Locate the cell with the specified text and output its [x, y] center coordinate. 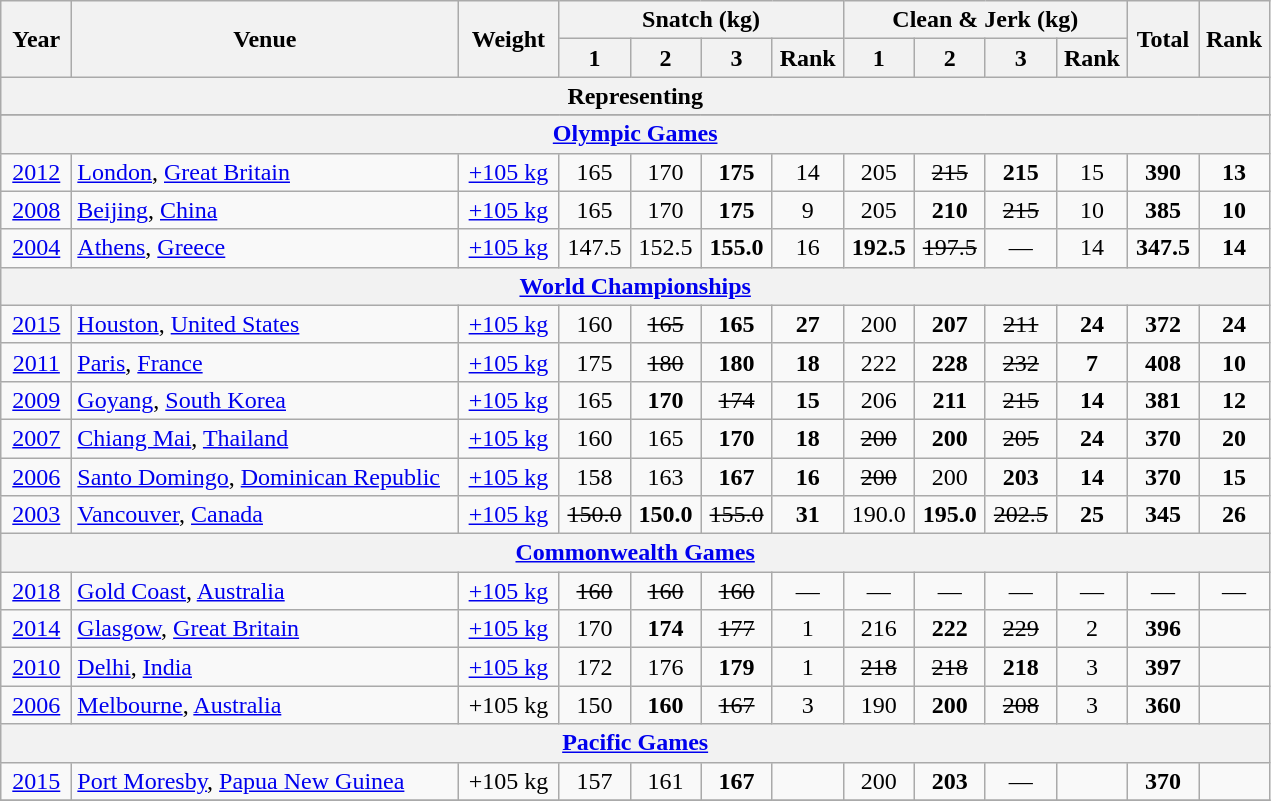
192.5 [878, 248]
Goyang, South Korea [265, 400]
197.5 [950, 248]
9 [808, 210]
Gold Coast, Australia [265, 591]
152.5 [666, 248]
13 [1234, 172]
2011 [36, 362]
Houston, United States [265, 324]
158 [594, 477]
2009 [36, 400]
150 [594, 705]
360 [1162, 705]
2004 [36, 248]
Glasgow, Great Britain [265, 629]
190 [878, 705]
345 [1162, 515]
408 [1162, 362]
2012 [36, 172]
396 [1162, 629]
Clean & Jerk (kg) [985, 20]
Paris, France [265, 362]
229 [1020, 629]
208 [1020, 705]
210 [950, 210]
228 [950, 362]
26 [1234, 515]
232 [1020, 362]
195.0 [950, 515]
Santo Domingo, Dominican Republic [265, 477]
London, Great Britain [265, 172]
Year [36, 39]
Representing [636, 96]
20 [1234, 438]
202.5 [1020, 515]
Total [1162, 39]
31 [808, 515]
Olympic Games [636, 134]
12 [1234, 400]
347.5 [1162, 248]
2007 [36, 438]
390 [1162, 172]
207 [950, 324]
Port Moresby, Papua New Guinea [265, 781]
Vancouver, Canada [265, 515]
Delhi, India [265, 667]
Snatch (kg) [701, 20]
7 [1092, 362]
Athens, Greece [265, 248]
372 [1162, 324]
World Championships [636, 286]
Pacific Games [636, 743]
179 [736, 667]
176 [666, 667]
216 [878, 629]
147.5 [594, 248]
Commonwealth Games [636, 553]
27 [808, 324]
172 [594, 667]
Beijing, China [265, 210]
Chiang Mai, Thailand [265, 438]
206 [878, 400]
Melbourne, Australia [265, 705]
381 [1162, 400]
2010 [36, 667]
177 [736, 629]
25 [1092, 515]
2008 [36, 210]
157 [594, 781]
190.0 [878, 515]
2003 [36, 515]
397 [1162, 667]
2018 [36, 591]
2014 [36, 629]
Weight [508, 39]
Venue [265, 39]
163 [666, 477]
385 [1162, 210]
161 [666, 781]
